Capture the cell that displays the provided text and extract its (X, Y) central coordinate. 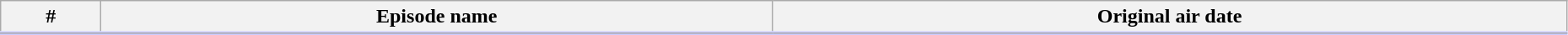
# (51, 17)
Episode name (437, 17)
Original air date (1170, 17)
